Extract the (x, y) coordinate from the center of the cell holding the provided text.  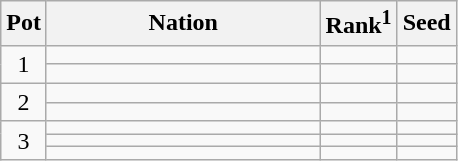
Rank1 (358, 24)
2 (24, 102)
3 (24, 140)
1 (24, 64)
Nation (183, 24)
Pot (24, 24)
Seed (426, 24)
